Output the (X, Y) coordinate of the center of the cell containing the given text.  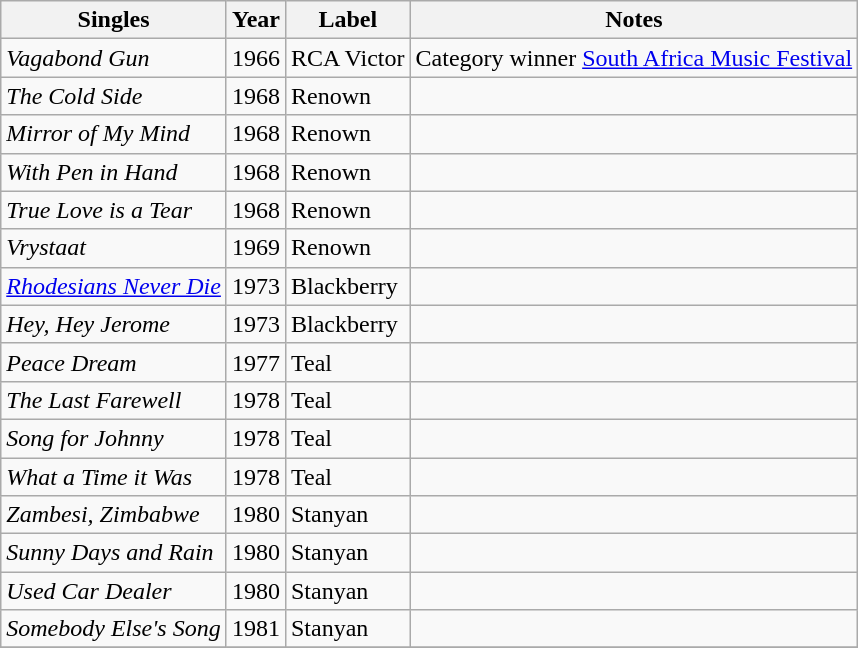
True Love is a Tear (114, 210)
Year (256, 20)
1969 (256, 248)
1981 (256, 629)
The Last Farewell (114, 400)
What a Time it Was (114, 477)
RCA Victor (348, 58)
Mirror of My Mind (114, 134)
Peace Dream (114, 362)
Somebody Else's Song (114, 629)
Label (348, 20)
Notes (634, 20)
Used Car Dealer (114, 591)
Rhodesians Never Die (114, 286)
Song for Johnny (114, 438)
1977 (256, 362)
With Pen in Hand (114, 172)
1966 (256, 58)
Hey, Hey Jerome (114, 324)
The Cold Side (114, 96)
Category winner South Africa Music Festival (634, 58)
Vagabond Gun (114, 58)
Singles (114, 20)
Zambesi, Zimbabwe (114, 515)
Vrystaat (114, 248)
Sunny Days and Rain (114, 553)
